Determine the [X, Y] coordinate at the center of the cell enclosing the given text.  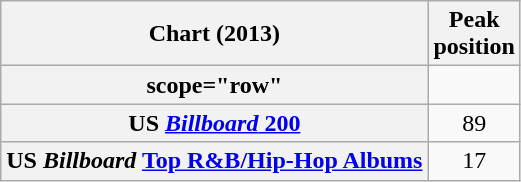
scope="row" [214, 85]
17 [474, 161]
US Billboard Top R&B/Hip-Hop Albums [214, 161]
89 [474, 123]
US Billboard 200 [214, 123]
Peakposition [474, 34]
Chart (2013) [214, 34]
